Extract the [x, y] coordinate from the center of the cell holding the provided text.  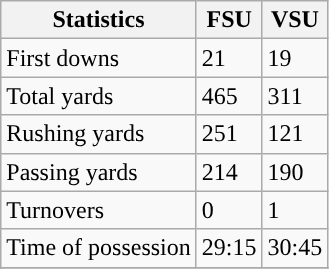
121 [295, 134]
29:15 [229, 248]
190 [295, 172]
FSU [229, 20]
Passing yards [99, 172]
VSU [295, 20]
214 [229, 172]
21 [229, 58]
0 [229, 210]
311 [295, 96]
465 [229, 96]
Rushing yards [99, 134]
Total yards [99, 96]
19 [295, 58]
30:45 [295, 248]
First downs [99, 58]
1 [295, 210]
Time of possession [99, 248]
251 [229, 134]
Statistics [99, 20]
Turnovers [99, 210]
